Find where the given text appears and provide that cell's center as (X, Y) coordinate. 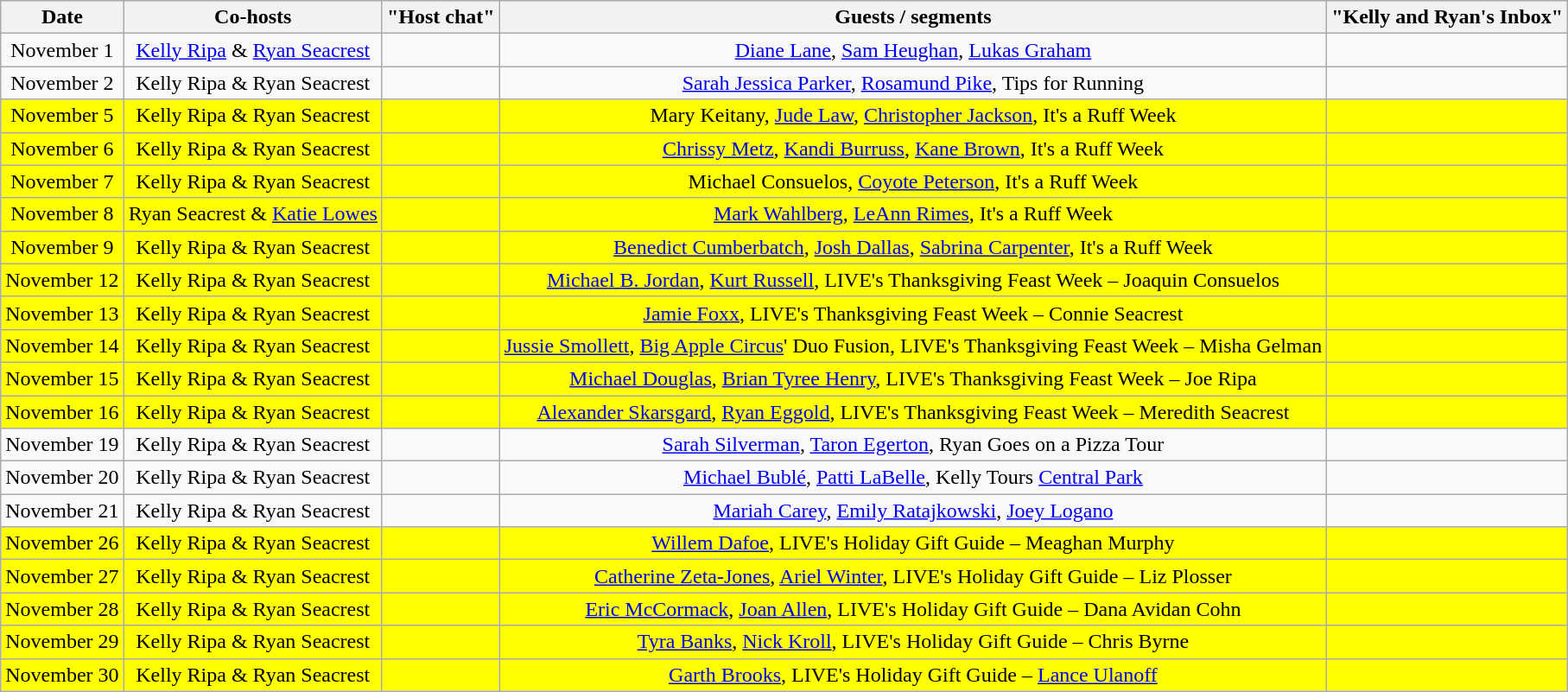
Sarah Silverman, Taron Egerton, Ryan Goes on a Pizza Tour (913, 445)
Michael Douglas, Brian Tyree Henry, LIVE's Thanksgiving Feast Week – Joe Ripa (913, 378)
November 2 (62, 83)
Mary Keitany, Jude Law, Christopher Jackson, It's a Ruff Week (913, 116)
November 19 (62, 445)
November 21 (62, 511)
Mariah Carey, Emily Ratajkowski, Joey Logano (913, 511)
November 15 (62, 378)
November 29 (62, 642)
Jamie Foxx, LIVE's Thanksgiving Feast Week – Connie Seacrest (913, 313)
Benedict Cumberbatch, Josh Dallas, Sabrina Carpenter, It's a Ruff Week (913, 247)
November 8 (62, 214)
Diane Lane, Sam Heughan, Lukas Graham (913, 50)
Michael B. Jordan, Kurt Russell, LIVE's Thanksgiving Feast Week – Joaquin Consuelos (913, 280)
Mark Wahlberg, LeAnn Rimes, It's a Ruff Week (913, 214)
November 28 (62, 609)
Jussie Smollett, Big Apple Circus' Duo Fusion, LIVE's Thanksgiving Feast Week – Misha Gelman (913, 346)
November 27 (62, 576)
Michael Consuelos, Coyote Peterson, It's a Ruff Week (913, 181)
Tyra Banks, Nick Kroll, LIVE's Holiday Gift Guide – Chris Byrne (913, 642)
Catherine Zeta-Jones, Ariel Winter, LIVE's Holiday Gift Guide – Liz Plosser (913, 576)
November 9 (62, 247)
November 16 (62, 412)
Guests / segments (913, 17)
November 14 (62, 346)
Chrissy Metz, Kandi Burruss, Kane Brown, It's a Ruff Week (913, 149)
November 20 (62, 478)
"Kelly and Ryan's Inbox" (1448, 17)
Garth Brooks, LIVE's Holiday Gift Guide – Lance Ulanoff (913, 675)
"Host chat" (441, 17)
Alexander Skarsgard, Ryan Eggold, LIVE's Thanksgiving Feast Week – Meredith Seacrest (913, 412)
November 30 (62, 675)
Sarah Jessica Parker, Rosamund Pike, Tips for Running (913, 83)
November 5 (62, 116)
November 13 (62, 313)
November 1 (62, 50)
Ryan Seacrest & Katie Lowes (252, 214)
Date (62, 17)
November 12 (62, 280)
November 26 (62, 543)
Willem Dafoe, LIVE's Holiday Gift Guide – Meaghan Murphy (913, 543)
Michael Bublé, Patti LaBelle, Kelly Tours Central Park (913, 478)
November 6 (62, 149)
Co-hosts (252, 17)
November 7 (62, 181)
Eric McCormack, Joan Allen, LIVE's Holiday Gift Guide – Dana Avidan Cohn (913, 609)
